For the text-containing cell, return its midpoint in [X, Y] coordinate format. 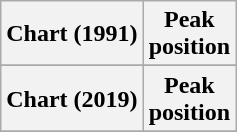
Chart (1991) [72, 34]
Chart (2019) [72, 98]
